From the cell containing the given text, extract its center point as (x, y) coordinate. 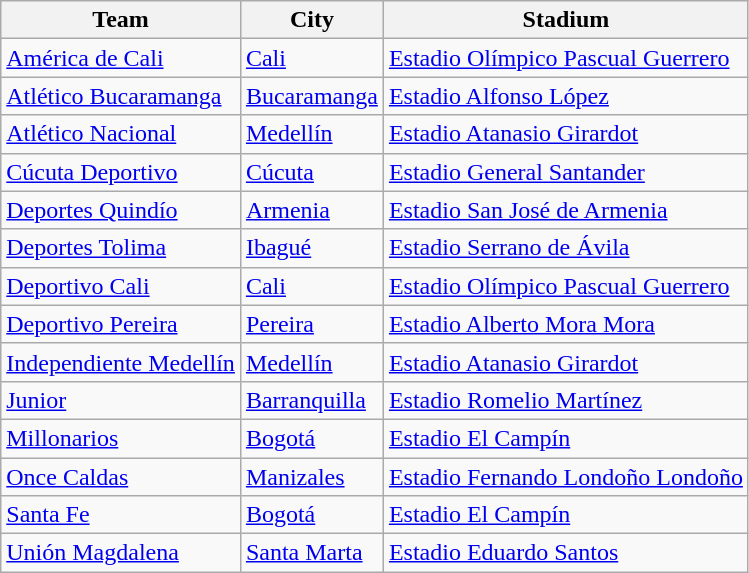
Estadio Fernando Londoño Londoño (566, 477)
Estadio Serrano de Ávila (566, 248)
Ibagué (312, 248)
Estadio Romelio Martínez (566, 400)
Estadio Alberto Mora Mora (566, 324)
Deportes Quindío (121, 210)
Armenia (312, 210)
Once Caldas (121, 477)
Manizales (312, 477)
Estadio General Santander (566, 172)
Unión Magdalena (121, 553)
City (312, 20)
Junior (121, 400)
Santa Marta (312, 553)
Deportes Tolima (121, 248)
Estadio Alfonso López (566, 96)
Team (121, 20)
Atlético Bucaramanga (121, 96)
Barranquilla (312, 400)
Deportivo Cali (121, 286)
América de Cali (121, 58)
Estadio San José de Armenia (566, 210)
Stadium (566, 20)
Santa Fe (121, 515)
Estadio Eduardo Santos (566, 553)
Cúcuta (312, 172)
Pereira (312, 324)
Millonarios (121, 438)
Independiente Medellín (121, 362)
Bucaramanga (312, 96)
Atlético Nacional (121, 134)
Cúcuta Deportivo (121, 172)
Deportivo Pereira (121, 324)
